Output the (x, y) coordinate of the center of the cell containing the given text.  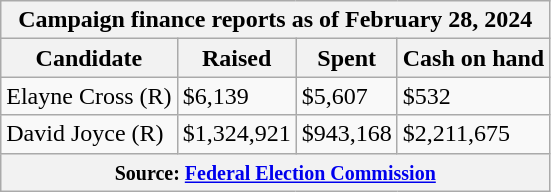
$2,211,675 (473, 134)
$943,168 (346, 134)
Source: Federal Election Commission (276, 172)
Candidate (89, 58)
$1,324,921 (236, 134)
David Joyce (R) (89, 134)
Elayne Cross (R) (89, 96)
Campaign finance reports as of February 28, 2024 (276, 20)
Spent (346, 58)
$5,607 (346, 96)
Cash on hand (473, 58)
Raised (236, 58)
$6,139 (236, 96)
$532 (473, 96)
